Identify which cell holds the provided text, then report its [x, y] central coordinate. 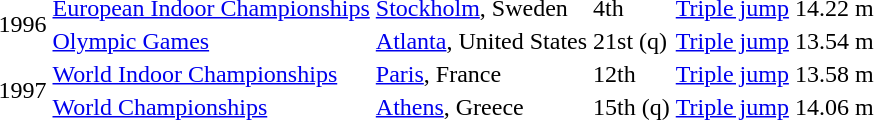
Paris, France [481, 74]
12th [632, 74]
Atlanta, United States [481, 41]
Olympic Games [211, 41]
World Indoor Championships [211, 74]
21st (q) [632, 41]
